From the cell containing the given text, extract its center point as (X, Y) coordinate. 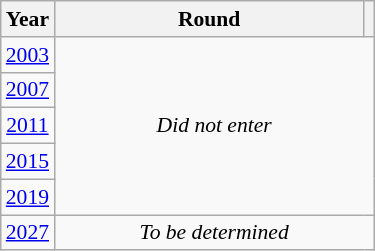
2019 (28, 197)
2015 (28, 162)
2011 (28, 126)
2003 (28, 55)
To be determined (214, 233)
2007 (28, 90)
Round (209, 19)
2027 (28, 233)
Year (28, 19)
Did not enter (214, 126)
